Locate the cell with the specified text and output its [X, Y] center coordinate. 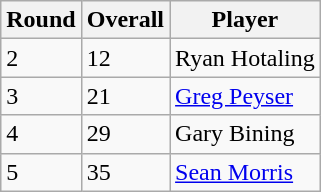
Ryan Hotaling [246, 58]
5 [41, 172]
Sean Morris [246, 172]
35 [125, 172]
2 [41, 58]
29 [125, 134]
Overall [125, 20]
Round [41, 20]
Greg Peyser [246, 96]
Player [246, 20]
12 [125, 58]
Gary Bining [246, 134]
4 [41, 134]
21 [125, 96]
3 [41, 96]
